For the text-containing cell, return its midpoint in [x, y] coordinate format. 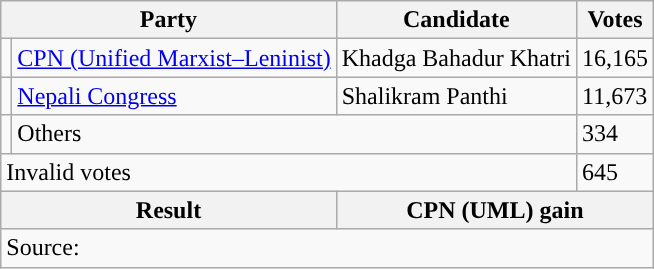
Khadga Bahadur Khatri [456, 58]
CPN (UML) gain [494, 210]
Others [294, 134]
16,165 [616, 58]
Source: [328, 248]
Party [168, 20]
Result [168, 210]
645 [616, 172]
Shalikram Panthi [456, 96]
11,673 [616, 96]
Votes [616, 20]
CPN (Unified Marxist–Leninist) [174, 58]
Candidate [456, 20]
Invalid votes [289, 172]
Nepali Congress [174, 96]
334 [616, 134]
